From the cell containing the given text, extract its center point as [X, Y] coordinate. 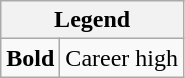
Legend [92, 20]
Bold [30, 58]
Career high [122, 58]
